Return (x, y) of the center of cell containing provided text 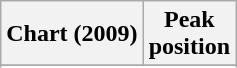
Chart (2009) (72, 34)
Peakposition (189, 34)
